For the text-containing cell, return its midpoint in (X, Y) coordinate format. 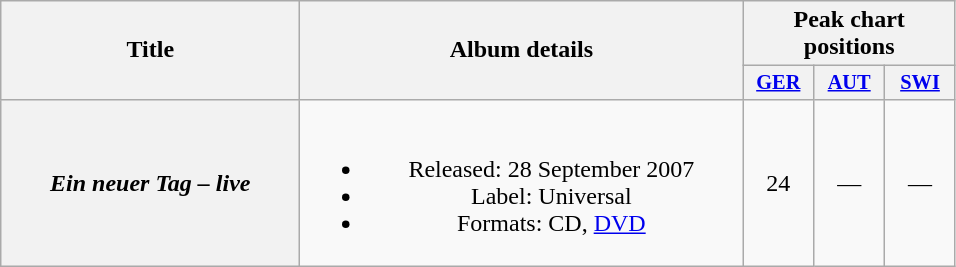
Peak chart positions (850, 34)
Ein neuer Tag – live (150, 182)
AUT (850, 83)
Album details (522, 50)
24 (778, 182)
Title (150, 50)
Released: 28 September 2007Label: UniversalFormats: CD, DVD (522, 182)
SWI (920, 83)
GER (778, 83)
